Extract the [x, y] coordinate from the center of the cell holding the provided text.  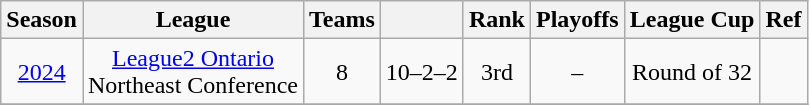
2024 [42, 72]
Round of 32 [692, 72]
League [192, 20]
3rd [496, 72]
8 [342, 72]
League Cup [692, 20]
League2 OntarioNortheast Conference [192, 72]
– [577, 72]
Ref [784, 20]
Teams [342, 20]
Rank [496, 20]
10–2–2 [422, 72]
Playoffs [577, 20]
Season [42, 20]
